Determine the [x, y] coordinate at the center of the cell enclosing the given text.  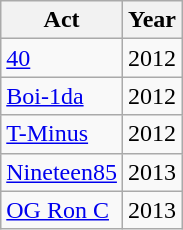
Nineteen85 [62, 172]
40 [62, 58]
OG Ron C [62, 210]
Boi-1da [62, 96]
Act [62, 20]
T-Minus [62, 134]
Year [152, 20]
